Return [X, Y] of the center of cell containing provided text 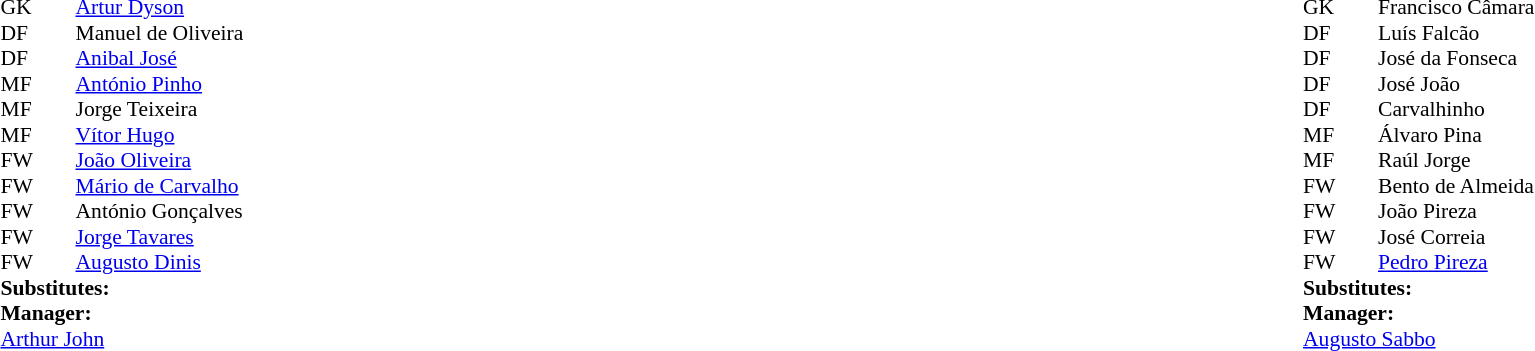
João Oliveira [160, 161]
Vítor Hugo [160, 135]
Álvaro Pina [1456, 135]
Luís Falcão [1456, 33]
Jorge Tavares [160, 237]
José da Fonseca [1456, 59]
José Correia [1456, 237]
Bento de Almeida [1456, 186]
Mário de Carvalho [160, 186]
António Gonçalves [160, 211]
Jorge Teixeira [160, 109]
José João [1456, 84]
Anibal José [160, 59]
Manuel de Oliveira [160, 33]
João Pireza [1456, 211]
Augusto Dinis [160, 263]
António Pinho [160, 84]
Raúl Jorge [1456, 161]
Carvalhinho [1456, 109]
Pedro Pireza [1456, 263]
